Scan for the cell matching the given text and deliver its [x, y] coordinate at center. 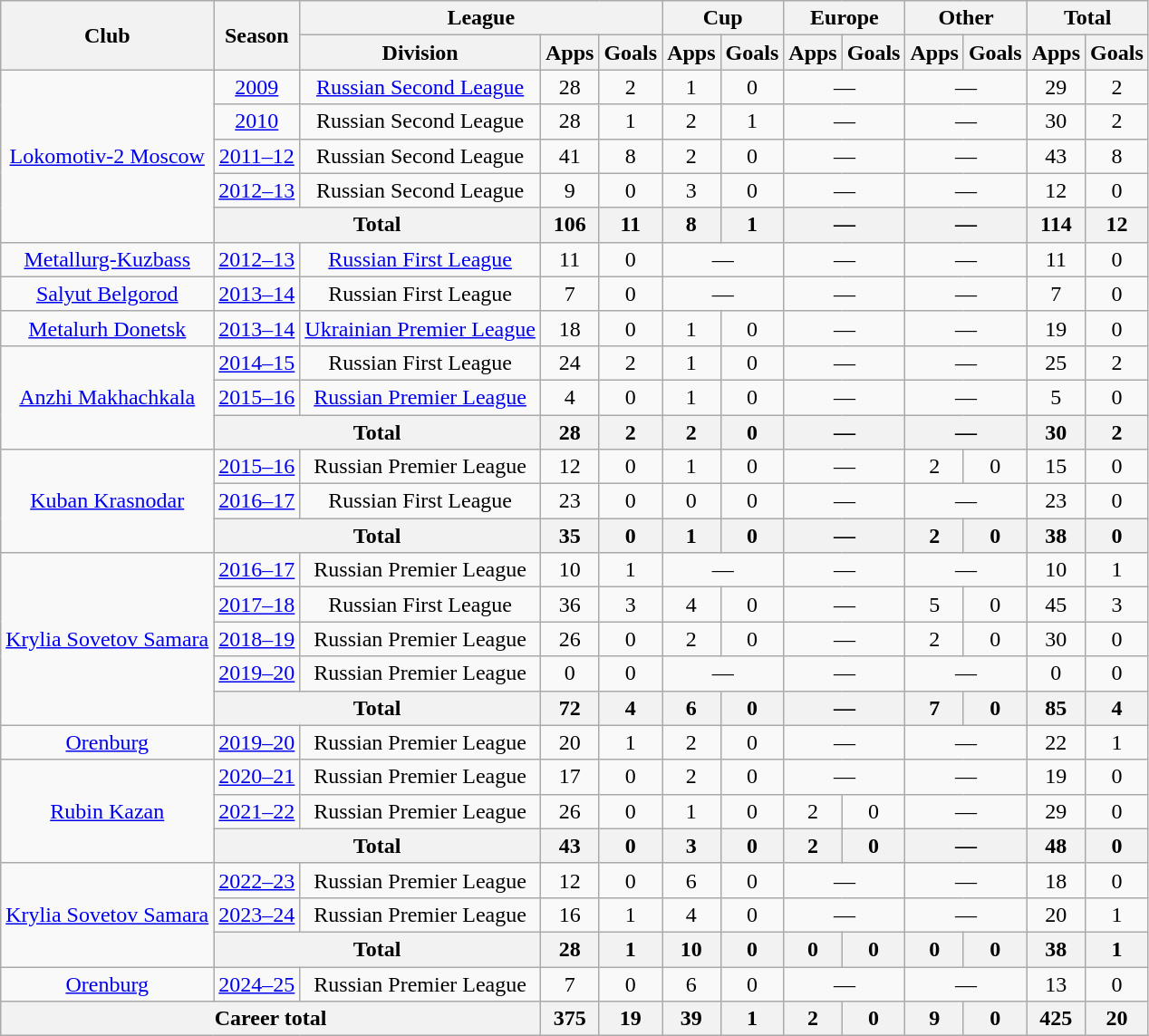
Ukrainian Premier League [420, 328]
Kuban Krasnodar [107, 501]
15 [1056, 467]
2010 [257, 121]
2017–18 [257, 605]
41 [569, 156]
2021–22 [257, 811]
17 [569, 777]
13 [1056, 983]
45 [1056, 605]
72 [569, 708]
2009 [257, 87]
Club [107, 35]
2020–21 [257, 777]
Division [420, 53]
425 [1056, 1019]
Cup [723, 18]
24 [569, 363]
Anzhi Makhachkala [107, 397]
114 [1056, 225]
106 [569, 225]
2023–24 [257, 915]
2014–15 [257, 363]
375 [569, 1019]
35 [569, 536]
Season [257, 35]
2022–23 [257, 880]
Metalurh Donetsk [107, 328]
League [481, 18]
22 [1056, 742]
48 [1056, 846]
85 [1056, 708]
Metallurg-Kuzbass [107, 259]
25 [1056, 363]
Rubin Kazan [107, 811]
2011–12 [257, 156]
Europe [845, 18]
2024–25 [257, 983]
Career total [271, 1019]
Other [966, 18]
39 [691, 1019]
36 [569, 605]
2018–19 [257, 639]
Lokomotiv-2 Moscow [107, 156]
16 [569, 915]
Salyut Belgorod [107, 294]
